From the cell containing the given text, extract its center point as [X, Y] coordinate. 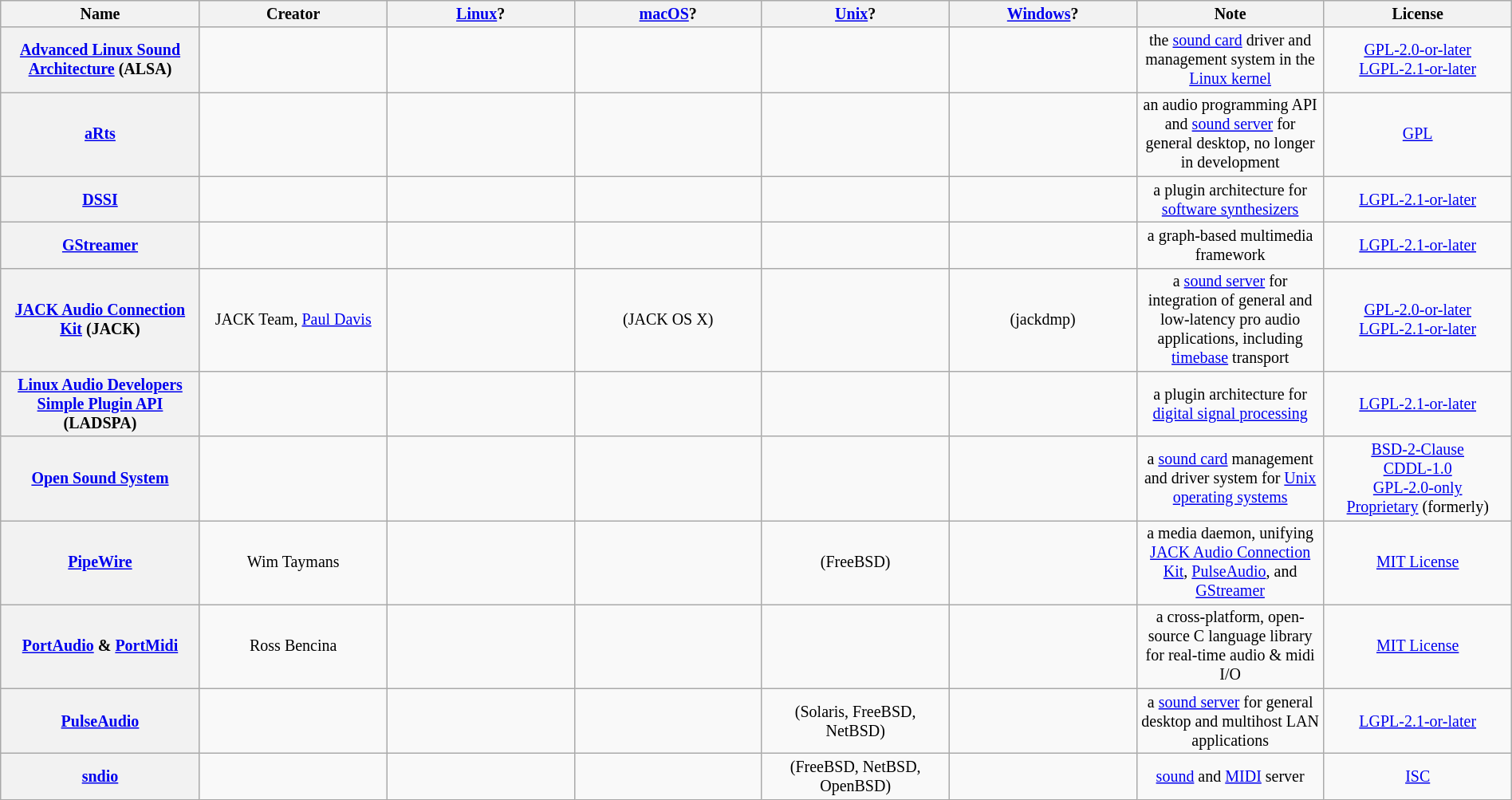
(FreeBSD) [855, 563]
Windows? [1043, 14]
(FreeBSD, NetBSD, OpenBSD) [855, 777]
GPL [1418, 134]
Note [1230, 14]
License [1418, 14]
a media daemon, unifying JACK Audio Connection Kit, PulseAudio, and GStreamer [1230, 563]
Linux? [480, 14]
Open Sound System [100, 479]
a plugin architecture for software synthesizers [1230, 199]
aRts [100, 134]
sndio [100, 777]
PulseAudio [100, 721]
a sound server for general desktop and multihost LAN applications [1230, 721]
JACK Team, Paul Davis [293, 319]
an audio programming API and sound server for general desktop, no longer in development [1230, 134]
Unix? [855, 14]
Creator [293, 14]
GStreamer [100, 246]
JACK Audio Connection Kit (JACK) [100, 319]
PortAudio & PortMidi [100, 646]
(JACK OS X) [668, 319]
macOS? [668, 14]
Linux Audio Developers Simple Plugin API (LADSPA) [100, 404]
the sound card driver and management system in the Linux kernel [1230, 61]
a sound server for integration of general and low-latency pro audio applications, including timebase transport [1230, 319]
PipeWire [100, 563]
Advanced Linux Sound Architecture (ALSA) [100, 61]
(Solaris, FreeBSD, NetBSD) [855, 721]
a sound card management and driver system for Unix operating systems [1230, 479]
Name [100, 14]
Wim Taymans [293, 563]
sound and MIDI server [1230, 777]
DSSI [100, 199]
a plugin architecture for digital signal processing [1230, 404]
ISC [1418, 777]
Ross Bencina [293, 646]
(jackdmp) [1043, 319]
BSD-2-ClauseCDDL-1.0GPL-2.0-onlyProprietary (formerly) [1418, 479]
a cross-platform, open-source C language library for real-time audio & midi I/O [1230, 646]
a graph-based multimedia framework [1230, 246]
